Output the (X, Y) coordinate of the center of the cell containing the given text.  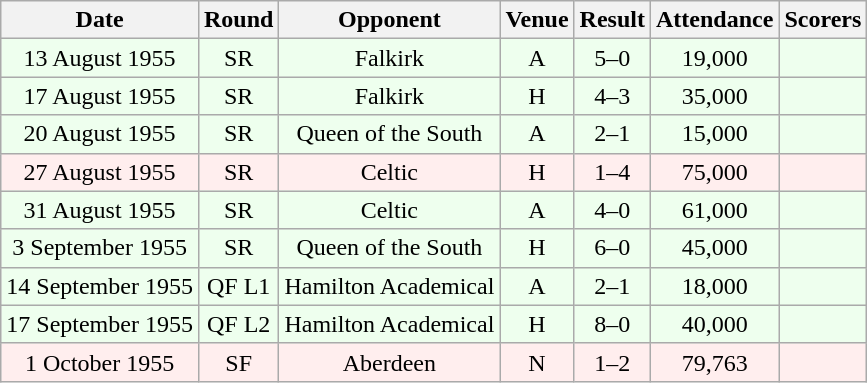
31 August 1955 (100, 210)
1–2 (612, 362)
Aberdeen (390, 362)
5–0 (612, 58)
QF L2 (238, 324)
Round (238, 20)
N (537, 362)
40,000 (714, 324)
17 August 1955 (100, 96)
Opponent (390, 20)
4–0 (612, 210)
14 September 1955 (100, 286)
1 October 1955 (100, 362)
QF L1 (238, 286)
4–3 (612, 96)
13 August 1955 (100, 58)
75,000 (714, 172)
19,000 (714, 58)
Result (612, 20)
15,000 (714, 134)
SF (238, 362)
8–0 (612, 324)
18,000 (714, 286)
Attendance (714, 20)
79,763 (714, 362)
61,000 (714, 210)
17 September 1955 (100, 324)
Venue (537, 20)
Date (100, 20)
20 August 1955 (100, 134)
3 September 1955 (100, 248)
35,000 (714, 96)
27 August 1955 (100, 172)
1–4 (612, 172)
6–0 (612, 248)
45,000 (714, 248)
Scorers (823, 20)
